Extract the (X, Y) coordinate from the center of the cell holding the provided text.  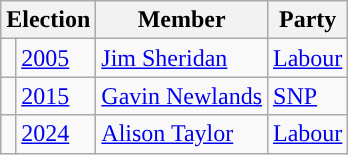
Party (308, 20)
Election (48, 20)
2024 (56, 134)
Member (182, 20)
Jim Sheridan (182, 58)
2015 (56, 96)
Gavin Newlands (182, 96)
Alison Taylor (182, 134)
2005 (56, 58)
SNP (308, 96)
